From the cell containing the given text, extract its center point as [x, y] coordinate. 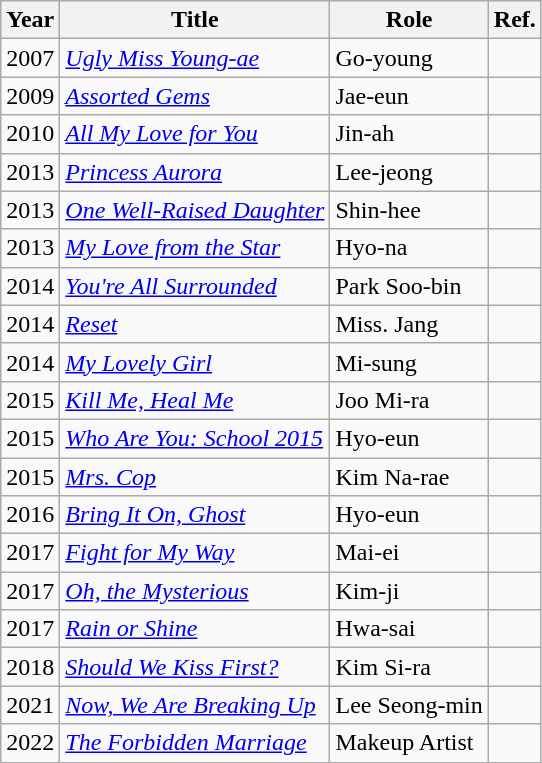
Ugly Miss Young-ae [195, 58]
Jin-ah [409, 134]
Lee Seong-min [409, 705]
You're All Surrounded [195, 286]
2007 [30, 58]
2009 [30, 96]
Rain or Shine [195, 629]
Shin-hee [409, 210]
Assorted Gems [195, 96]
Kim-ji [409, 591]
Title [195, 20]
Miss. Jang [409, 324]
Year [30, 20]
Princess Aurora [195, 172]
Reset [195, 324]
Hyo-na [409, 248]
Mrs. Cop [195, 477]
Ref. [514, 20]
Mai-ei [409, 553]
Jae-eun [409, 96]
Park Soo-bin [409, 286]
My Lovely Girl [195, 362]
All My Love for You [195, 134]
Makeup Artist [409, 743]
Kill Me, Heal Me [195, 400]
Oh, the Mysterious [195, 591]
Go-young [409, 58]
Now, We Are Breaking Up [195, 705]
Kim Na-rae [409, 477]
Lee-jeong [409, 172]
Hwa-sai [409, 629]
Should We Kiss First? [195, 667]
My Love from the Star [195, 248]
2016 [30, 515]
Fight for My Way [195, 553]
One Well-Raised Daughter [195, 210]
Role [409, 20]
Joo Mi-ra [409, 400]
Kim Si-ra [409, 667]
Bring It On, Ghost [195, 515]
The Forbidden Marriage [195, 743]
Who Are You: School 2015 [195, 438]
2010 [30, 134]
2018 [30, 667]
Mi-sung [409, 362]
2022 [30, 743]
2021 [30, 705]
